Identify which cell holds the provided text, then report its (X, Y) central coordinate. 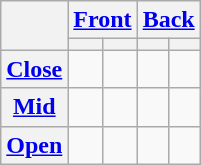
Front (102, 20)
Open (34, 145)
Back (168, 20)
Close (34, 69)
Mid (34, 107)
